Identify which cell holds the provided text, then report its [x, y] central coordinate. 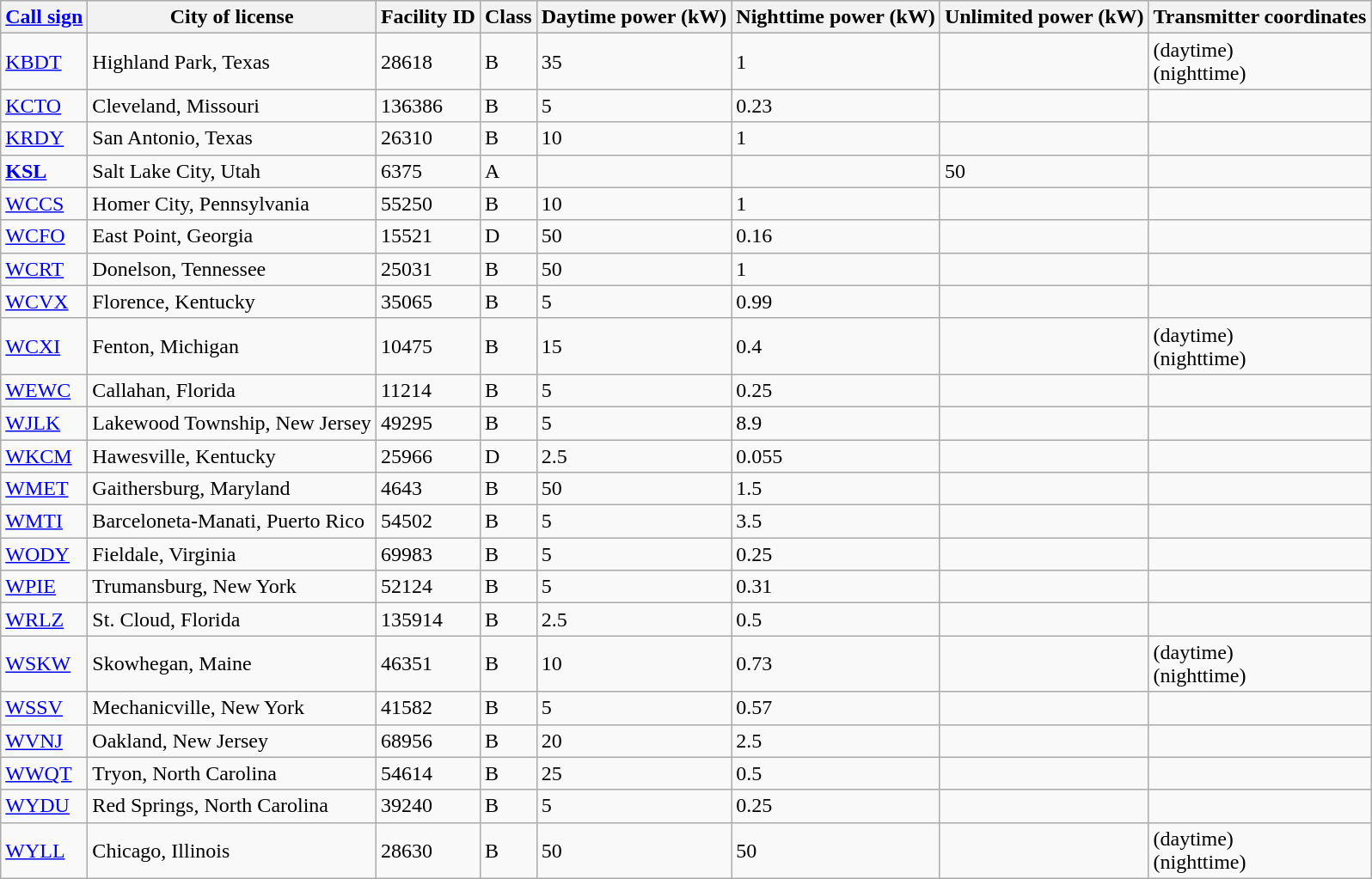
WKCM [45, 456]
11214 [428, 390]
25 [634, 773]
Chicago, Illinois [232, 851]
46351 [428, 663]
WMTI [45, 522]
WMET [45, 489]
35065 [428, 302]
WRLZ [45, 620]
Tryon, North Carolina [232, 773]
0.4 [836, 345]
WSSV [45, 708]
Donelson, Tennessee [232, 269]
6375 [428, 171]
Mechanicville, New York [232, 708]
Fieldale, Virginia [232, 554]
Florence, Kentucky [232, 302]
Facility ID [428, 17]
East Point, Georgia [232, 236]
1.5 [836, 489]
San Antonio, Texas [232, 138]
28630 [428, 851]
35 [634, 62]
WJLK [45, 423]
39240 [428, 806]
Trumansburg, New York [232, 587]
Oakland, New Jersey [232, 741]
68956 [428, 741]
25966 [428, 456]
Gaithersburg, Maryland [232, 489]
0.16 [836, 236]
8.9 [836, 423]
Unlimited power (kW) [1044, 17]
A [508, 171]
WVNJ [45, 741]
20 [634, 741]
Transmitter coordinates [1260, 17]
WPIE [45, 587]
City of license [232, 17]
Highland Park, Texas [232, 62]
28618 [428, 62]
25031 [428, 269]
0.73 [836, 663]
Callahan, Florida [232, 390]
WCVX [45, 302]
52124 [428, 587]
WEWC [45, 390]
Barceloneta-Manati, Puerto Rico [232, 522]
WWQT [45, 773]
Salt Lake City, Utah [232, 171]
Hawesville, Kentucky [232, 456]
41582 [428, 708]
Daytime power (kW) [634, 17]
135914 [428, 620]
Red Springs, North Carolina [232, 806]
Cleveland, Missouri [232, 106]
Homer City, Pennsylvania [232, 204]
26310 [428, 138]
WCXI [45, 345]
Skowhegan, Maine [232, 663]
136386 [428, 106]
WYLL [45, 851]
Call sign [45, 17]
55250 [428, 204]
KRDY [45, 138]
KBDT [45, 62]
49295 [428, 423]
10475 [428, 345]
15521 [428, 236]
Fenton, Michigan [232, 345]
KSL [45, 171]
WYDU [45, 806]
Nighttime power (kW) [836, 17]
0.23 [836, 106]
54502 [428, 522]
Class [508, 17]
WODY [45, 554]
Lakewood Township, New Jersey [232, 423]
3.5 [836, 522]
69983 [428, 554]
4643 [428, 489]
St. Cloud, Florida [232, 620]
0.57 [836, 708]
0.055 [836, 456]
0.31 [836, 587]
WCCS [45, 204]
KCTO [45, 106]
WCFO [45, 236]
54614 [428, 773]
WSKW [45, 663]
0.99 [836, 302]
15 [634, 345]
WCRT [45, 269]
